Provide the [x, y] coordinate of the cell's center where the given text is located.  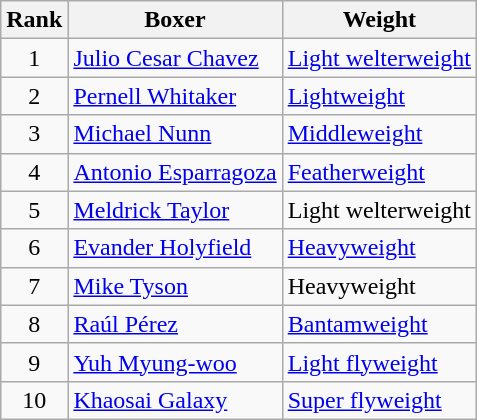
Super flyweight [379, 400]
Weight [379, 20]
9 [34, 362]
Featherweight [379, 172]
Yuh Myung-woo [175, 362]
1 [34, 58]
Bantamweight [379, 324]
10 [34, 400]
Rank [34, 20]
Boxer [175, 20]
Khaosai Galaxy [175, 400]
3 [34, 134]
4 [34, 172]
Antonio Esparragoza [175, 172]
Mike Tyson [175, 286]
Middleweight [379, 134]
Pernell Whitaker [175, 96]
Julio Cesar Chavez [175, 58]
7 [34, 286]
8 [34, 324]
2 [34, 96]
Raúl Pérez [175, 324]
Meldrick Taylor [175, 210]
Evander Holyfield [175, 248]
Light flyweight [379, 362]
Michael Nunn [175, 134]
6 [34, 248]
Lightweight [379, 96]
5 [34, 210]
